Determine the [X, Y] coordinate at the center of the cell enclosing the given text.  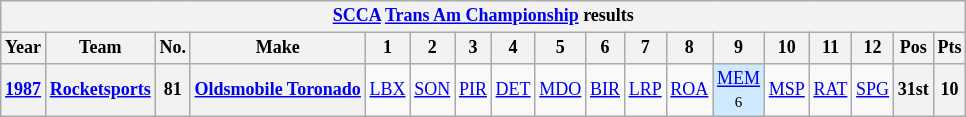
LRP [645, 90]
9 [739, 48]
LBX [388, 90]
No. [172, 48]
7 [645, 48]
1987 [24, 90]
Pos [913, 48]
MEM6 [739, 90]
3 [474, 48]
31st [913, 90]
BIR [606, 90]
Oldsmobile Toronado [278, 90]
PIR [474, 90]
SPG [873, 90]
Rocketsports [100, 90]
5 [560, 48]
MDO [560, 90]
Team [100, 48]
1 [388, 48]
Pts [950, 48]
RAT [830, 90]
6 [606, 48]
2 [432, 48]
MSP [786, 90]
Year [24, 48]
8 [690, 48]
SON [432, 90]
DET [513, 90]
11 [830, 48]
SCCA Trans Am Championship results [484, 16]
4 [513, 48]
ROA [690, 90]
12 [873, 48]
Make [278, 48]
81 [172, 90]
